Scan for the cell matching the given text and deliver its (X, Y) coordinate at center. 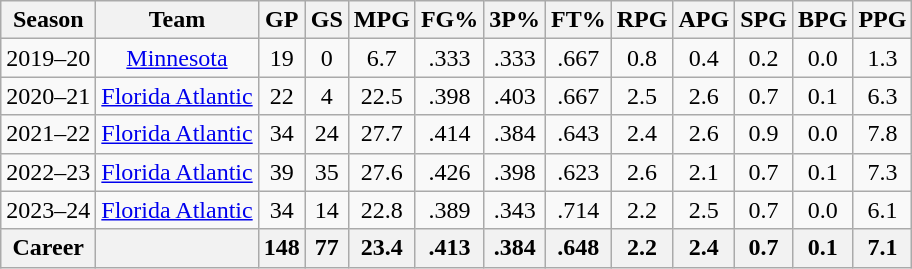
6.7 (382, 58)
FG% (449, 20)
27.6 (382, 172)
0 (326, 58)
14 (326, 210)
.714 (579, 210)
.413 (449, 248)
RPG (642, 20)
35 (326, 172)
22.8 (382, 210)
APG (704, 20)
24 (326, 134)
2019–20 (48, 58)
0.9 (764, 134)
.389 (449, 210)
3P% (515, 20)
.426 (449, 172)
FT% (579, 20)
27.7 (382, 134)
1.3 (882, 58)
148 (282, 248)
2021–22 (48, 134)
.343 (515, 210)
.648 (579, 248)
39 (282, 172)
23.4 (382, 248)
2.1 (704, 172)
2020–21 (48, 96)
Season (48, 20)
Minnesota (177, 58)
7.3 (882, 172)
Team (177, 20)
PPG (882, 20)
MPG (382, 20)
0.8 (642, 58)
4 (326, 96)
19 (282, 58)
22.5 (382, 96)
.623 (579, 172)
.414 (449, 134)
0.4 (704, 58)
2022–23 (48, 172)
7.8 (882, 134)
.403 (515, 96)
22 (282, 96)
.643 (579, 134)
77 (326, 248)
2023–24 (48, 210)
0.2 (764, 58)
Career (48, 248)
6.1 (882, 210)
GS (326, 20)
BPG (822, 20)
GP (282, 20)
SPG (764, 20)
6.3 (882, 96)
7.1 (882, 248)
